Scan for the cell matching the given text and deliver its [X, Y] coordinate at center. 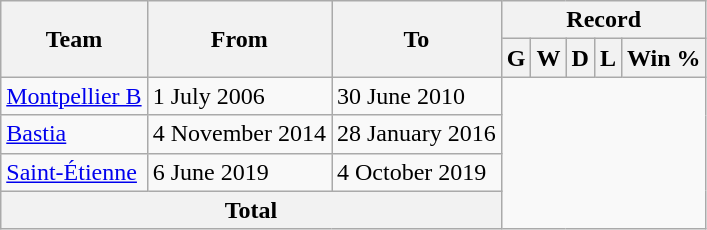
Bastia [74, 134]
D [580, 58]
Record [604, 20]
28 January 2016 [417, 134]
L [608, 58]
Win % [664, 58]
Total [251, 210]
W [548, 58]
Team [74, 39]
From [239, 39]
6 June 2019 [239, 172]
4 October 2019 [417, 172]
To [417, 39]
Montpellier B [74, 96]
Saint-Étienne [74, 172]
1 July 2006 [239, 96]
30 June 2010 [417, 96]
G [516, 58]
4 November 2014 [239, 134]
